For the text-containing cell, return its midpoint in [X, Y] coordinate format. 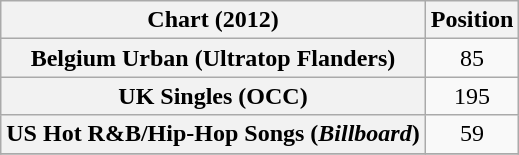
59 [472, 134]
Position [472, 20]
UK Singles (OCC) [213, 96]
Chart (2012) [213, 20]
US Hot R&B/Hip-Hop Songs (Billboard) [213, 134]
195 [472, 96]
Belgium Urban (Ultratop Flanders) [213, 58]
85 [472, 58]
